Search for the cell housing the specified text and yield its [x, y] center coordinate. 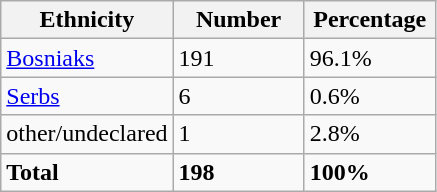
Bosniaks [87, 58]
Ethnicity [87, 20]
Percentage [370, 20]
Total [87, 172]
100% [370, 172]
1 [238, 134]
0.6% [370, 96]
2.8% [370, 134]
Serbs [87, 96]
96.1% [370, 58]
6 [238, 96]
191 [238, 58]
other/undeclared [87, 134]
198 [238, 172]
Number [238, 20]
